For the text-containing cell, return its midpoint in (X, Y) coordinate format. 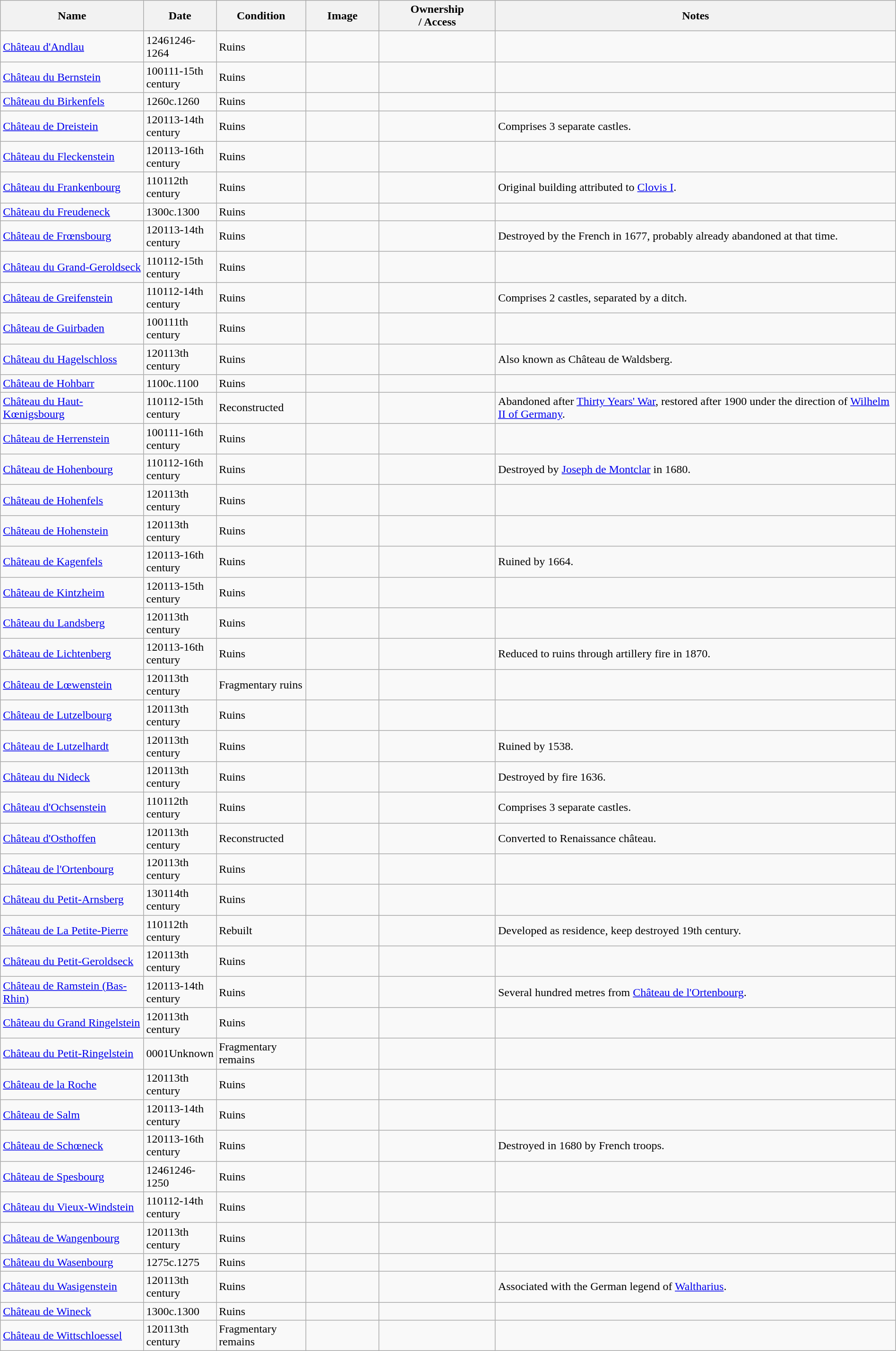
Developed as residence, keep destroyed 19th century. (696, 931)
Ruined by 1538. (696, 746)
100111-16th century (180, 439)
Château du Hagelschloss (72, 359)
Destroyed by Joseph de Montclar in 1680. (696, 470)
Notes (696, 16)
Château du Fleckenstein (72, 157)
Destroyed in 1680 by French troops. (696, 1145)
Château du Grand-Geroldseck (72, 267)
Château d'Andlau (72, 46)
Château de Spesbourg (72, 1177)
Château de Hohenstein (72, 531)
Château de La Petite-Pierre (72, 931)
Château du Petit-Arnsberg (72, 900)
Château du Landsberg (72, 623)
Abandoned after Thirty Years' War, restored after 1900 under the direction of Wilhelm II of Germany. (696, 408)
Château du Vieux-Windstein (72, 1207)
Name (72, 16)
Château de Guirbaden (72, 328)
Rebuilt (261, 931)
100111-15th century (180, 77)
Château de Lœwenstein (72, 684)
Château de Wineck (72, 1311)
Château de Schœneck (72, 1145)
Château du Birkenfels (72, 102)
Reduced to ruins through artillery fire in 1870. (696, 654)
Château de Lutzelhardt (72, 746)
Château de la Roche (72, 1084)
Château de Frœnsbourg (72, 236)
Château du Wasenbourg (72, 1262)
1260c.1260 (180, 102)
12461246-1250 (180, 1177)
Château du Bernstein (72, 77)
120113-15th century (180, 593)
Château de Hohenbourg (72, 470)
Château du Wasigenstein (72, 1286)
Château de l'Ortenbourg (72, 869)
Date (180, 16)
Condition (261, 16)
Château de Hohenfels (72, 500)
100111th century (180, 328)
Château de Ramstein (Bas-Rhin) (72, 992)
Château de Herrenstein (72, 439)
Château du Nideck (72, 777)
Château de Wangenbourg (72, 1238)
0001Unknown (180, 1054)
Château de Hohbarr (72, 384)
Destroyed by fire 1636. (696, 777)
Château de Kintzheim (72, 593)
Château du Freudeneck (72, 212)
Château du Frankenbourg (72, 187)
Destroyed by the French in 1677, probably already abandoned at that time. (696, 236)
Château d'Ochsenstein (72, 807)
Château de Lichtenberg (72, 654)
Also known as Château de Waldsberg. (696, 359)
Comprises 2 castles, separated by a ditch. (696, 298)
Several hundred metres from Château de l'Ortenbourg. (696, 992)
Château d'Osthoffen (72, 838)
Fragmentary ruins (261, 684)
1275c.1275 (180, 1262)
Château du Petit-Geroldseck (72, 961)
Château du Haut-Kœnigsbourg (72, 408)
Château de Salm (72, 1115)
Château de Kagenfels (72, 561)
Associated with the German legend of Waltharius. (696, 1286)
Château de Lutzelbourg (72, 715)
110112-16th century (180, 470)
Château de Wittschloessel (72, 1335)
Original building attributed to Clovis I. (696, 187)
Château du Petit-Ringelstein (72, 1054)
Image (342, 16)
Château de Greifenstein (72, 298)
Ruined by 1664. (696, 561)
Château de Dreistein (72, 126)
Château du Grand Ringelstein (72, 1023)
Converted to Renaissance château. (696, 838)
130114th century (180, 900)
Ownership/ Access (437, 16)
1100c.1100 (180, 384)
12461246-1264 (180, 46)
